Determine the [X, Y] coordinate at the center of the cell enclosing the given text.  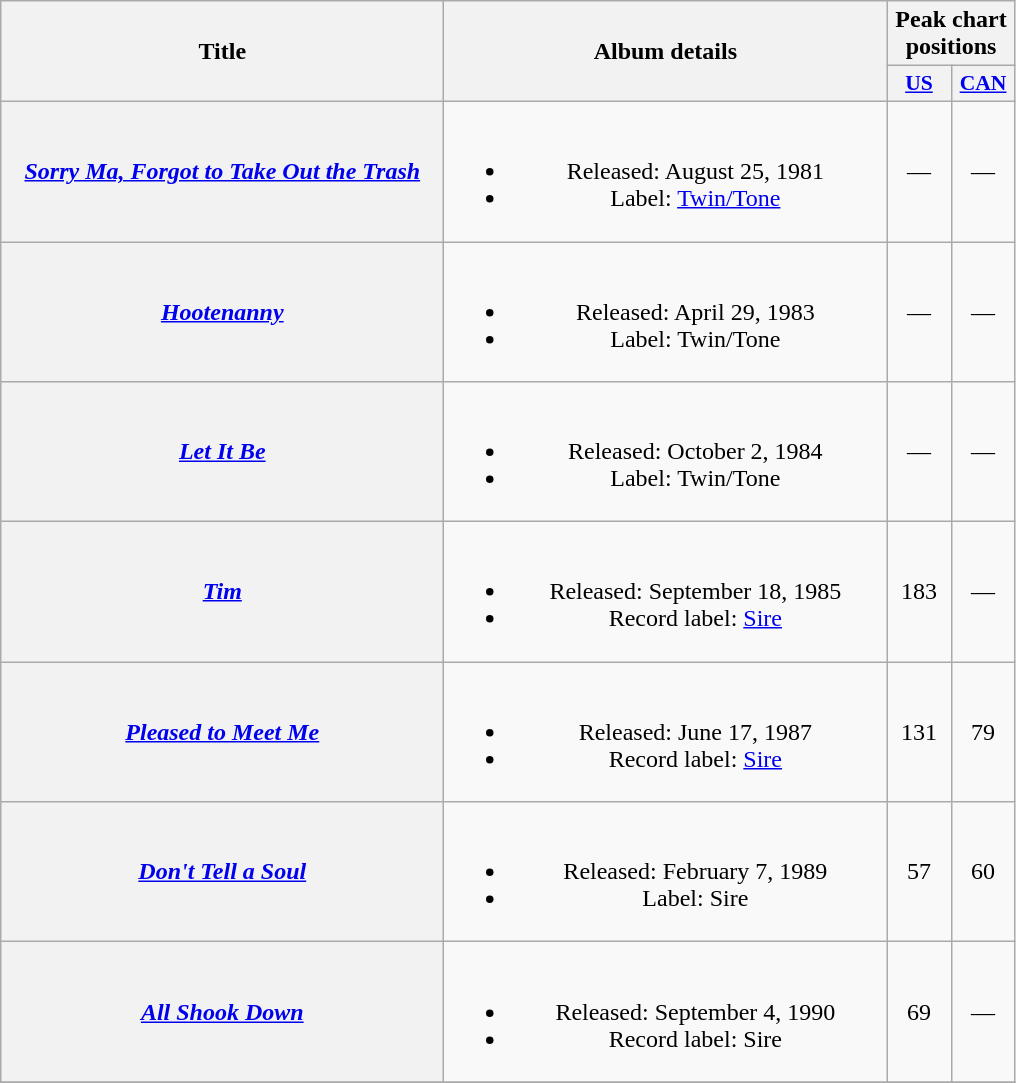
Released: April 29, 1983Label: Twin/Tone [666, 312]
131 [919, 732]
Released: September 4, 1990Record label: Sire [666, 1012]
Pleased to Meet Me [222, 732]
Tim [222, 592]
60 [983, 872]
Released: October 2, 1984Label: Twin/Tone [666, 452]
Title [222, 52]
Released: September 18, 1985Record label: Sire [666, 592]
Album details [666, 52]
All Shook Down [222, 1012]
Hootenanny [222, 312]
Peak chart positions [951, 34]
Sorry Ma, Forgot to Take Out the Trash [222, 171]
Let It Be [222, 452]
183 [919, 592]
Released: February 7, 1989Label: Sire [666, 872]
Released: August 25, 1981Label: Twin/Tone [666, 171]
Don't Tell a Soul [222, 872]
CAN [983, 84]
69 [919, 1012]
US [919, 84]
57 [919, 872]
79 [983, 732]
Released: June 17, 1987Record label: Sire [666, 732]
